Find where the given text appears and provide that cell's center as (x, y) coordinate. 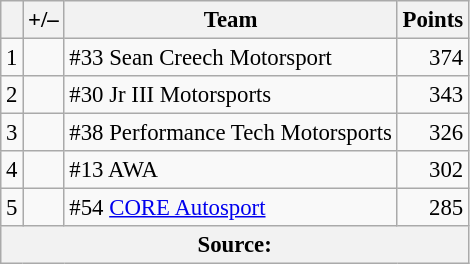
#13 AWA (230, 170)
5 (12, 208)
Source: (235, 245)
4 (12, 170)
+/– (44, 20)
Team (230, 20)
326 (432, 133)
3 (12, 133)
2 (12, 95)
#30 Jr III Motorsports (230, 95)
#38 Performance Tech Motorsports (230, 133)
Points (432, 20)
1 (12, 58)
#33 Sean Creech Motorsport (230, 58)
374 (432, 58)
343 (432, 95)
#54 CORE Autosport (230, 208)
285 (432, 208)
302 (432, 170)
